Extract the (x, y) coordinate from the center of the cell holding the provided text.  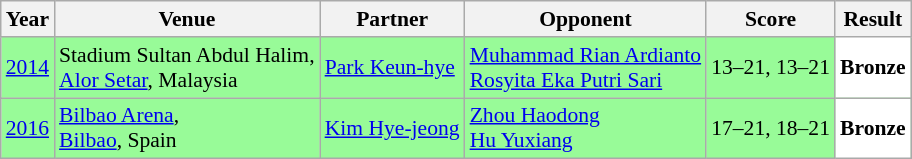
Partner (392, 19)
Park Keun-hye (392, 68)
Opponent (586, 19)
Bilbao Arena,Bilbao, Spain (187, 128)
17–21, 18–21 (770, 128)
Score (770, 19)
Venue (187, 19)
2016 (28, 128)
Muhammad Rian Ardianto Rosyita Eka Putri Sari (586, 68)
Stadium Sultan Abdul Halim,Alor Setar, Malaysia (187, 68)
2014 (28, 68)
Year (28, 19)
Zhou Haodong Hu Yuxiang (586, 128)
13–21, 13–21 (770, 68)
Result (873, 19)
Kim Hye-jeong (392, 128)
